Search for the cell housing the specified text and yield its [x, y] center coordinate. 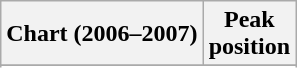
Chart (2006–2007) [102, 34]
Peakposition [249, 34]
